Detect which cell encompasses the target text, then output its [X, Y] center coordinate. 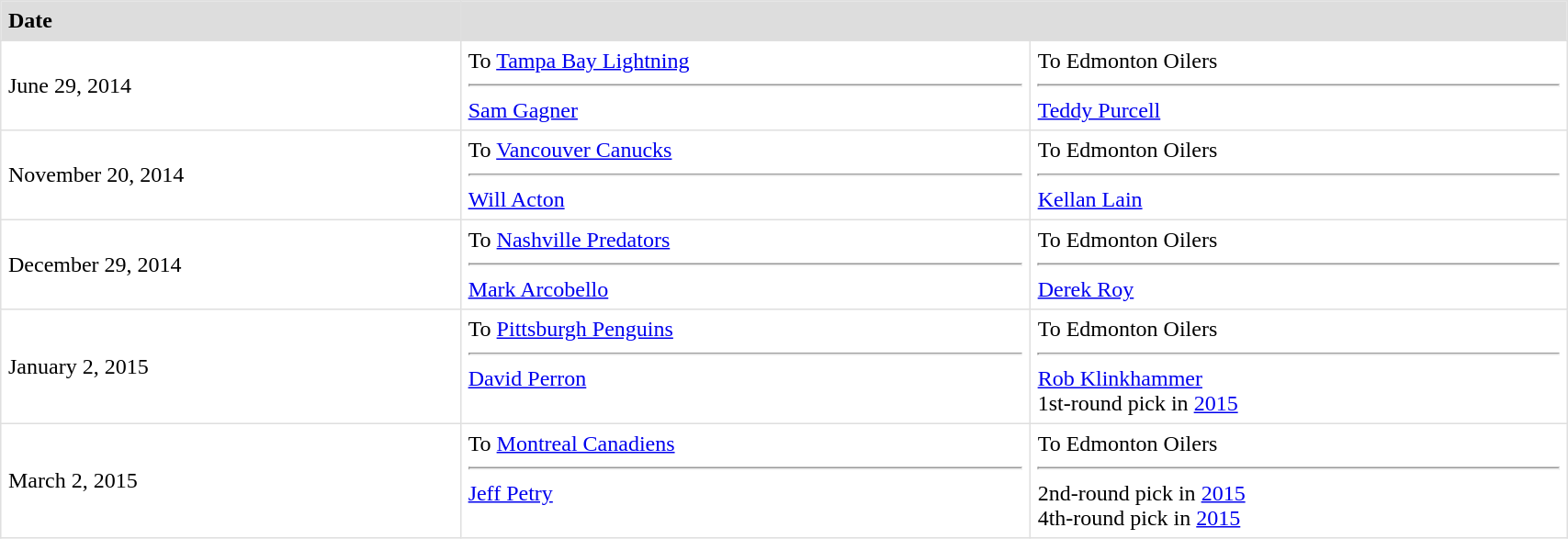
To Nashville Predators Mark Arcobello [745, 264]
November 20, 2014 [231, 175]
To Edmonton Oilers Rob Klinkhammer1st-round pick in 2015 [1298, 366]
To Edmonton Oilers Teddy Purcell [1298, 85]
To Montreal Canadiens Jeff Petry [745, 480]
To Vancouver Canucks Will Acton [745, 175]
June 29, 2014 [231, 85]
To Pittsburgh Penguins David Perron [745, 366]
To Edmonton Oilers Derek Roy [1298, 264]
To Edmonton Oilers Kellan Lain [1298, 175]
March 2, 2015 [231, 480]
January 2, 2015 [231, 366]
Date [231, 21]
To Tampa Bay Lightning Sam Gagner [745, 85]
To Edmonton Oilers 2nd-round pick in 20154th-round pick in 2015 [1298, 480]
December 29, 2014 [231, 264]
